For the text-containing cell, return its midpoint in (X, Y) coordinate format. 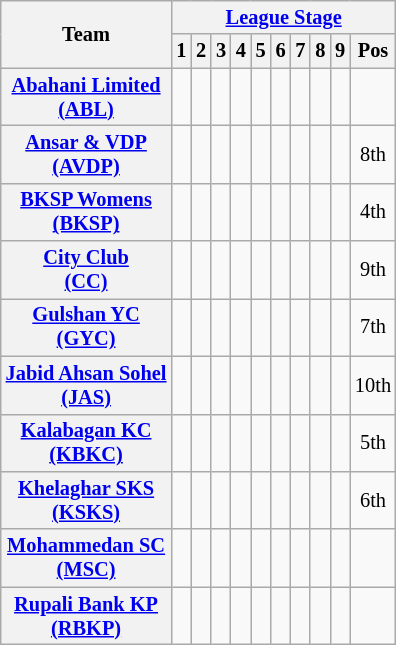
6 (281, 51)
Khelaghar SKS(KSKS) (86, 500)
4th (373, 212)
7 (300, 51)
9th (373, 270)
City Club(CC) (86, 270)
Rupali Bank KP(RBKP) (86, 616)
Kalabagan KC(KBKC) (86, 443)
9 (340, 51)
6th (373, 500)
Abahani Limited(ABL) (86, 97)
3 (221, 51)
10th (373, 385)
4 (241, 51)
7th (373, 327)
BKSP Womens(BKSP) (86, 212)
5th (373, 443)
Team (86, 34)
Jabid Ahsan Sohel(JAS) (86, 385)
2 (201, 51)
Ansar & VDP(AVDP) (86, 154)
5 (261, 51)
Gulshan YC(GYC) (86, 327)
1 (181, 51)
Pos (373, 51)
League Stage (284, 17)
8 (320, 51)
Mohammedan SC(MSC) (86, 558)
8th (373, 154)
